Identify which cell holds the provided text, then report its (X, Y) central coordinate. 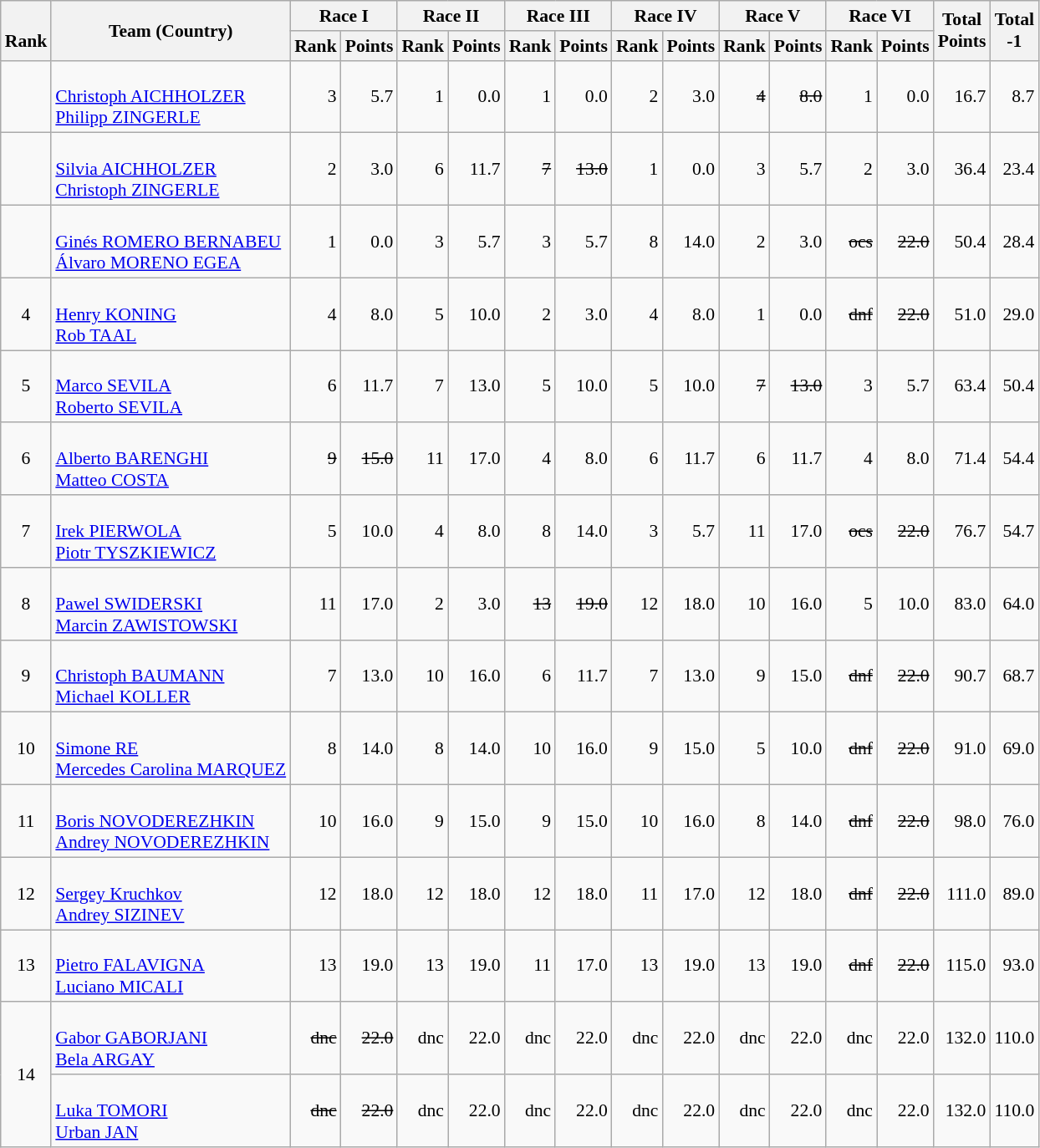
51.0 (962, 314)
Ginés ROMERO BERNABEU Álvaro MORENO EGEA (171, 242)
Silvia AICHHOLZER Christoph ZINGERLE (171, 169)
98.0 (962, 821)
8.7 (1014, 97)
Boris NOVODEREZHKIN Andrey NOVODEREZHKIN (171, 821)
Henry KONING Rob TAAL (171, 314)
Race V (772, 16)
Race I (344, 16)
83.0 (962, 604)
Simone RE Mercedes Carolina MARQUEZ (171, 749)
Pietro FALAVIGNA Luciano MICALI (171, 967)
111.0 (962, 893)
54.7 (1014, 532)
Christoph BAUMANN Michael KOLLER (171, 676)
93.0 (1014, 967)
Luka TOMORI Urban JAN (171, 1110)
14 (27, 1075)
Christoph AICHHOLZER Philipp ZINGERLE (171, 97)
Total-1 (1014, 30)
Race III (558, 16)
Race IV (665, 16)
64.0 (1014, 604)
36.4 (962, 169)
89.0 (1014, 893)
69.0 (1014, 749)
Race II (451, 16)
91.0 (962, 749)
Race VI (879, 16)
Total Points (962, 30)
23.4 (1014, 169)
Gabor GABORJANI Bela ARGAY (171, 1038)
28.4 (1014, 242)
16.7 (962, 97)
Irek PIERWOLA Piotr TYSZKIEWICZ (171, 532)
68.7 (1014, 676)
Marco SEVILA Roberto SEVILA (171, 386)
Team (Country) (171, 30)
90.7 (962, 676)
76.7 (962, 532)
71.4 (962, 460)
Sergey Kruchkov Andrey SIZINEV (171, 893)
Pawel SWIDERSKI Marcin ZAWISTOWSKI (171, 604)
76.0 (1014, 821)
Alberto BARENGHI Matteo COSTA (171, 460)
54.4 (1014, 460)
63.4 (962, 386)
29.0 (1014, 314)
115.0 (962, 967)
